Locate the cell with the specified text and output its [X, Y] center coordinate. 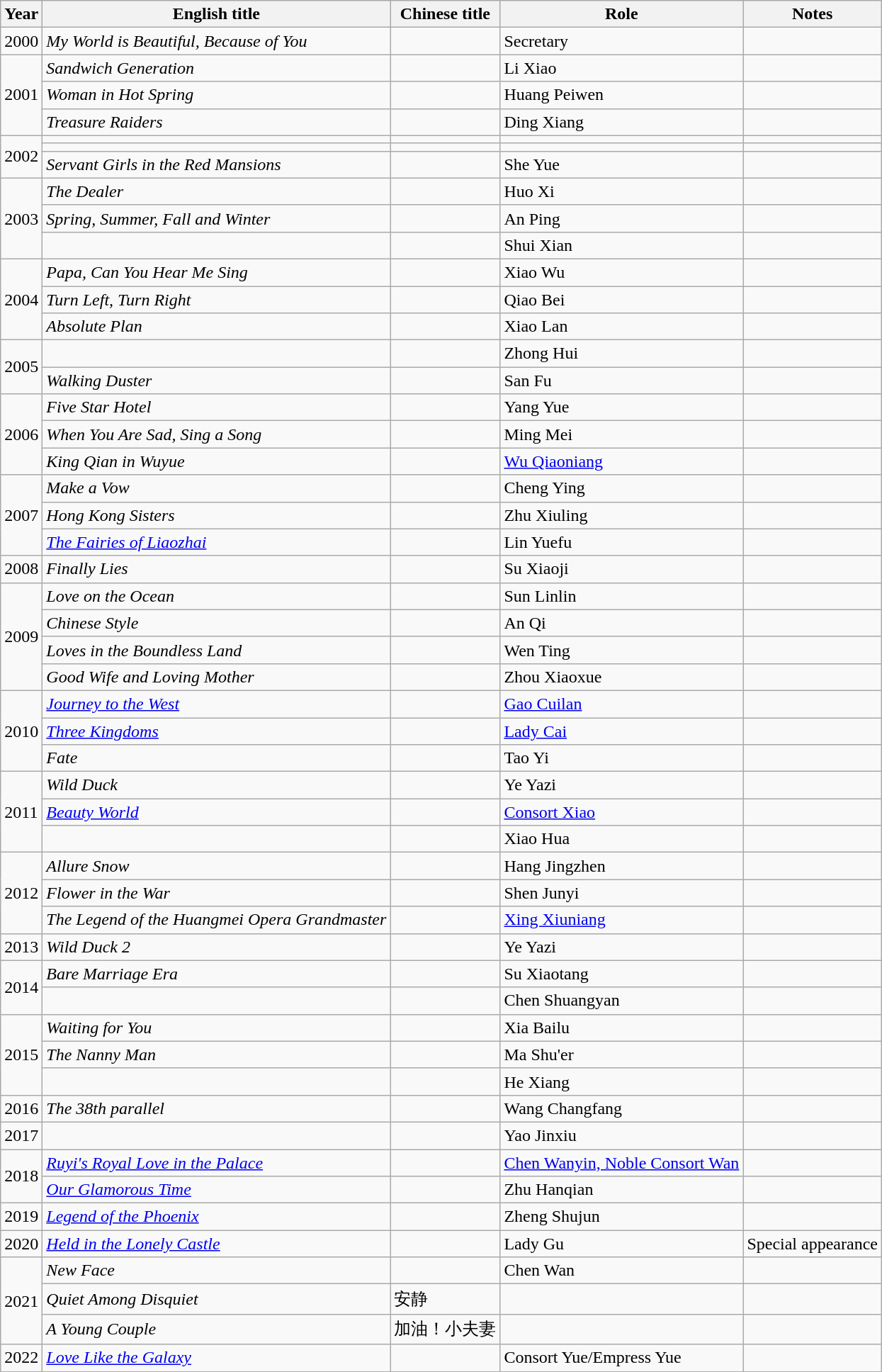
Love Like the Galaxy [217, 1358]
2017 [21, 1135]
The Fairies of Liaozhai [217, 542]
2009 [21, 636]
加油！小夫妻 [445, 1329]
2001 [21, 95]
An Ping [622, 218]
Chinese title [445, 14]
Make a Vow [217, 488]
Chen Shuangyan [622, 1001]
2022 [21, 1358]
Zheng Shujun [622, 1217]
Servant Girls in the Red Mansions [217, 164]
2010 [21, 731]
2016 [21, 1108]
Year [21, 14]
Sun Linlin [622, 596]
Qiao Bei [622, 300]
A Young Couple [217, 1329]
Ming Mei [622, 434]
Li Xiao [622, 68]
New Face [217, 1271]
The Nanny Man [217, 1055]
Hang Jingzhen [622, 866]
Absolute Plan [217, 327]
Lady Gu [622, 1244]
He Xiang [622, 1081]
2015 [21, 1055]
Su Xiaoji [622, 569]
Wang Changfang [622, 1108]
She Yue [622, 164]
2005 [21, 367]
Xiao Lan [622, 327]
Flower in the War [217, 893]
Sandwich Generation [217, 68]
2004 [21, 299]
Consort Xiao [622, 812]
Wild Duck 2 [217, 947]
Gao Cuilan [622, 704]
Three Kingdoms [217, 731]
Good Wife and Loving Mother [217, 677]
Five Star Hotel [217, 407]
Special appearance [813, 1244]
Woman in Hot Spring [217, 95]
Ma Shu'er [622, 1055]
King Qian in Wuyue [217, 461]
Huo Xi [622, 191]
English title [217, 14]
Ding Xiang [622, 122]
Shen Junyi [622, 893]
Allure Snow [217, 866]
2020 [21, 1244]
2011 [21, 812]
The Dealer [217, 191]
2019 [21, 1217]
Xing Xiuniang [622, 920]
Role [622, 14]
2014 [21, 987]
2021 [21, 1301]
2013 [21, 947]
My World is Beautiful, Because of You [217, 41]
Chinese Style [217, 623]
Beauty World [217, 812]
Huang Peiwen [622, 95]
Loves in the Boundless Land [217, 650]
The Legend of the Huangmei Opera Grandmaster [217, 920]
Journey to the West [217, 704]
Wu Qiaoniang [622, 461]
Tao Yi [622, 758]
Waiting for You [217, 1028]
Love on the Ocean [217, 596]
Yao Jinxiu [622, 1135]
2012 [21, 893]
Xiao Wu [622, 272]
2018 [21, 1176]
Chen Wan [622, 1271]
Treasure Raiders [217, 122]
Xiao Hua [622, 839]
Hong Kong Sisters [217, 515]
Zhu Xiuling [622, 515]
Bare Marriage Era [217, 974]
Wen Ting [622, 650]
The 38th parallel [217, 1108]
San Fu [622, 381]
Shui Xian [622, 245]
Walking Duster [217, 381]
Zhong Hui [622, 354]
Secretary [622, 41]
2000 [21, 41]
Su Xiaotang [622, 974]
Spring, Summer, Fall and Winter [217, 218]
安静 [445, 1300]
Finally Lies [217, 569]
2007 [21, 515]
Fate [217, 758]
2002 [21, 157]
Legend of the Phoenix [217, 1217]
Zhou Xiaoxue [622, 677]
An Qi [622, 623]
2003 [21, 218]
Held in the Lonely Castle [217, 1244]
Our Glamorous Time [217, 1190]
Lin Yuefu [622, 542]
Lady Cai [622, 731]
Yang Yue [622, 407]
Zhu Hanqian [622, 1190]
When You Are Sad, Sing a Song [217, 434]
Quiet Among Disquiet [217, 1300]
Turn Left, Turn Right [217, 300]
Ruyi's Royal Love in the Palace [217, 1163]
Chen Wanyin, Noble Consort Wan [622, 1163]
Consort Yue/Empress Yue [622, 1358]
Cheng Ying [622, 488]
2008 [21, 569]
2006 [21, 434]
Papa, Can You Hear Me Sing [217, 272]
Notes [813, 14]
Wild Duck [217, 785]
Xia Bailu [622, 1028]
